Identify which cell holds the provided text, then report its [X, Y] central coordinate. 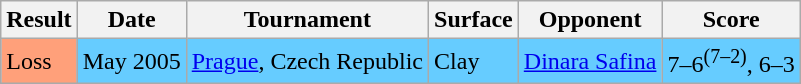
May 2005 [132, 62]
Score [731, 20]
Surface [474, 20]
Prague, Czech Republic [307, 62]
Result [39, 20]
Tournament [307, 20]
7–6(7–2), 6–3 [731, 62]
Clay [474, 62]
Opponent [590, 20]
Date [132, 20]
Loss [39, 62]
Dinara Safina [590, 62]
